Capture the cell that displays the provided text and extract its [X, Y] central coordinate. 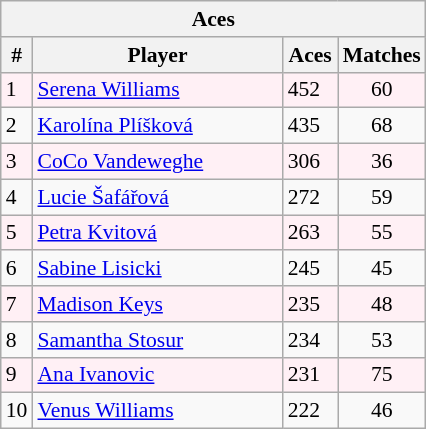
7 [17, 304]
8 [17, 340]
Sabine Lisicki [157, 269]
60 [382, 90]
4 [17, 197]
Venus Williams [157, 411]
Matches [382, 55]
245 [310, 269]
231 [310, 375]
59 [382, 197]
Madison Keys [157, 304]
Lucie Šafářová [157, 197]
CoCo Vandeweghe [157, 162]
36 [382, 162]
306 [310, 162]
Karolína Plíšková [157, 126]
75 [382, 375]
Ana Ivanovic [157, 375]
# [17, 55]
1 [17, 90]
45 [382, 269]
5 [17, 233]
Player [157, 55]
10 [17, 411]
53 [382, 340]
234 [310, 340]
272 [310, 197]
Petra Kvitová [157, 233]
48 [382, 304]
263 [310, 233]
6 [17, 269]
Samantha Stosur [157, 340]
222 [310, 411]
235 [310, 304]
9 [17, 375]
68 [382, 126]
435 [310, 126]
46 [382, 411]
2 [17, 126]
55 [382, 233]
3 [17, 162]
Serena Williams [157, 90]
452 [310, 90]
